Identify which cell holds the provided text, then report its [X, Y] central coordinate. 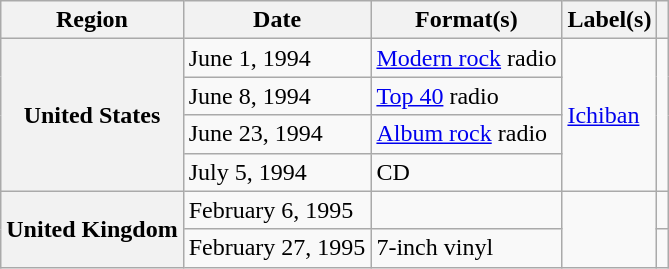
United Kingdom [92, 229]
Format(s) [466, 20]
Date [277, 20]
June 23, 1994 [277, 134]
Region [92, 20]
United States [92, 115]
Modern rock radio [466, 58]
Ichiban [610, 115]
CD [466, 172]
February 27, 1995 [277, 248]
July 5, 1994 [277, 172]
Top 40 radio [466, 96]
Album rock radio [466, 134]
June 8, 1994 [277, 96]
February 6, 1995 [277, 210]
Label(s) [610, 20]
June 1, 1994 [277, 58]
7-inch vinyl [466, 248]
